For the text-containing cell, return its midpoint in [X, Y] coordinate format. 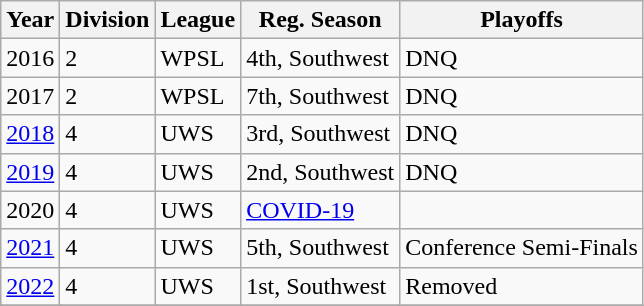
2022 [30, 286]
1st, Southwest [320, 286]
2nd, Southwest [320, 172]
2017 [30, 96]
Division [108, 20]
Reg. Season [320, 20]
2020 [30, 210]
2018 [30, 134]
Removed [522, 286]
Conference Semi-Finals [522, 248]
2021 [30, 248]
COVID-19 [320, 210]
7th, Southwest [320, 96]
Playoffs [522, 20]
2016 [30, 58]
3rd, Southwest [320, 134]
4th, Southwest [320, 58]
5th, Southwest [320, 248]
League [198, 20]
2019 [30, 172]
Year [30, 20]
